From the cell containing the given text, extract its center point as [X, Y] coordinate. 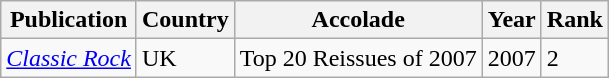
2007 [512, 58]
Year [512, 20]
Top 20 Reissues of 2007 [358, 58]
2 [574, 58]
Rank [574, 20]
UK [185, 58]
Publication [69, 20]
Classic Rock [69, 58]
Accolade [358, 20]
Country [185, 20]
